From the cell containing the given text, extract its center point as [x, y] coordinate. 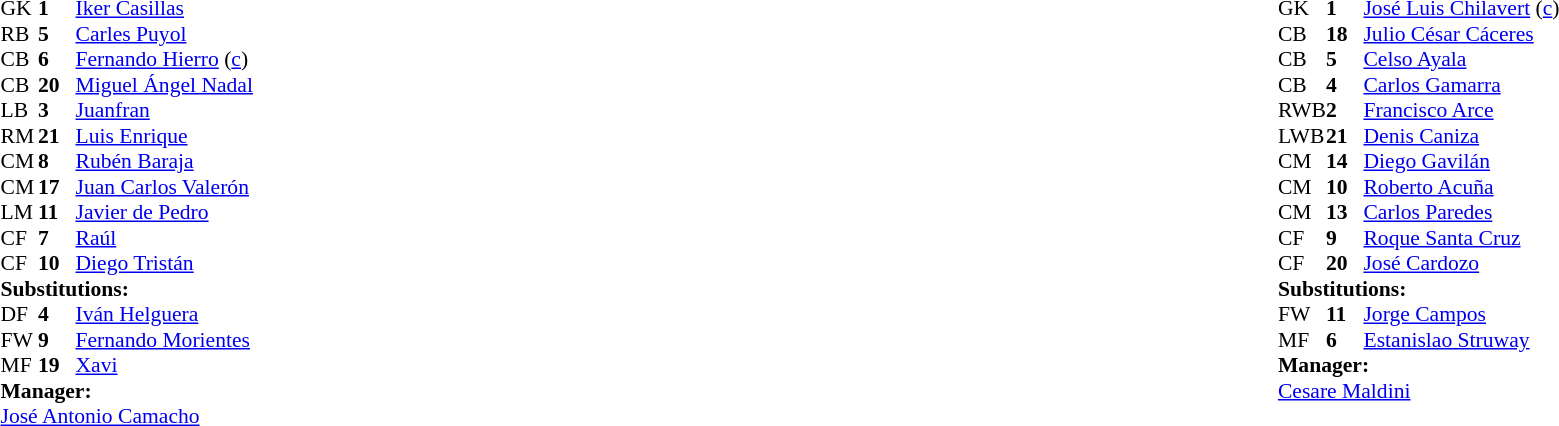
Francisco Arce [1461, 111]
LWB [1302, 136]
Celso Ayala [1461, 59]
RM [19, 136]
Diego Tristán [164, 263]
18 [1345, 34]
19 [57, 365]
Roberto Acuña [1461, 187]
7 [57, 238]
Luis Enrique [164, 136]
Miguel Ángel Nadal [164, 85]
Xavi [164, 365]
14 [1345, 161]
Fernando Hierro (c) [164, 59]
RWB [1302, 111]
3 [57, 111]
Fernando Morientes [164, 340]
Juan Carlos Valerón [164, 187]
Denis Caniza [1461, 136]
13 [1345, 213]
Roque Santa Cruz [1461, 238]
Substitutions: [126, 289]
LB [19, 111]
Diego Gavilán [1461, 161]
RB [19, 34]
Carles Puyol [164, 34]
Javier de Pedro [164, 213]
Julio César Cáceres [1461, 34]
17 [57, 187]
Juanfran [164, 111]
Carlos Gamarra [1461, 85]
Rubén Baraja [164, 161]
Raúl [164, 238]
8 [57, 161]
Estanislao Struway [1461, 340]
Iván Helguera [164, 315]
Manager: [126, 391]
Carlos Paredes [1461, 213]
José Cardozo [1461, 263]
Jorge Campos [1461, 315]
LM [19, 213]
DF [19, 315]
2 [1345, 111]
